Detect which cell encompasses the target text, then output its (x, y) center coordinate. 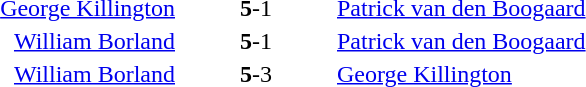
5-1 (256, 41)
